From the cell containing the given text, extract its center point as (X, Y) coordinate. 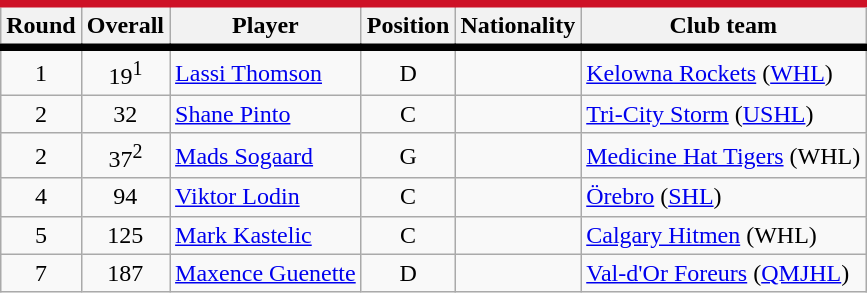
94 (125, 197)
4 (41, 197)
Örebro (SHL) (724, 197)
Val-d'Or Foreurs (QMJHL) (724, 273)
Shane Pinto (266, 114)
Viktor Lodin (266, 197)
7 (41, 273)
Maxence Guenette (266, 273)
Lassi Thomson (266, 72)
372 (125, 156)
125 (125, 235)
Calgary Hitmen (WHL) (724, 235)
5 (41, 235)
G (408, 156)
32 (125, 114)
Mark Kastelic (266, 235)
Medicine Hat Tigers (WHL) (724, 156)
Mads Sogaard (266, 156)
191 (125, 72)
Kelowna Rockets (WHL) (724, 72)
Position (408, 26)
Round (41, 26)
Player (266, 26)
Nationality (518, 26)
Overall (125, 26)
187 (125, 273)
1 (41, 72)
Club team (724, 26)
Tri-City Storm (USHL) (724, 114)
